Find where the given text appears and provide that cell's center as (X, Y) coordinate. 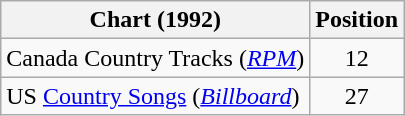
Canada Country Tracks (RPM) (156, 58)
27 (357, 96)
12 (357, 58)
Position (357, 20)
US Country Songs (Billboard) (156, 96)
Chart (1992) (156, 20)
